Detect which cell encompasses the target text, then output its [X, Y] center coordinate. 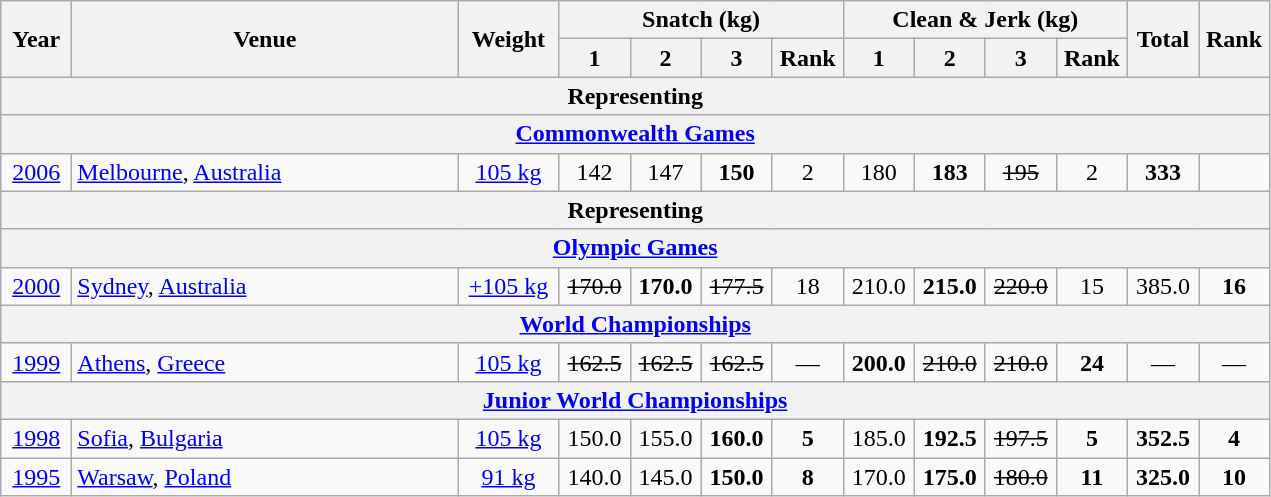
142 [594, 172]
197.5 [1020, 438]
15 [1092, 286]
Warsaw, Poland [265, 477]
+105 kg [508, 286]
10 [1234, 477]
Commonwealth Games [636, 134]
11 [1092, 477]
352.5 [1162, 438]
177.5 [736, 286]
1999 [36, 362]
195 [1020, 172]
Total [1162, 39]
140.0 [594, 477]
150 [736, 172]
1998 [36, 438]
Melbourne, Australia [265, 172]
Clean & Jerk (kg) [985, 20]
Athens, Greece [265, 362]
183 [950, 172]
192.5 [950, 438]
200.0 [878, 362]
147 [666, 172]
160.0 [736, 438]
180.0 [1020, 477]
145.0 [666, 477]
8 [808, 477]
215.0 [950, 286]
4 [1234, 438]
385.0 [1162, 286]
220.0 [1020, 286]
Olympic Games [636, 248]
155.0 [666, 438]
Junior World Championships [636, 400]
2006 [36, 172]
Weight [508, 39]
16 [1234, 286]
91 kg [508, 477]
Venue [265, 39]
333 [1162, 172]
175.0 [950, 477]
325.0 [1162, 477]
Snatch (kg) [701, 20]
World Championships [636, 324]
Year [36, 39]
Sofia, Bulgaria [265, 438]
Sydney, Australia [265, 286]
24 [1092, 362]
185.0 [878, 438]
1995 [36, 477]
18 [808, 286]
180 [878, 172]
2000 [36, 286]
